Pinpoint the cell where the given text exists, returning its (x, y) midpoint coordinate. 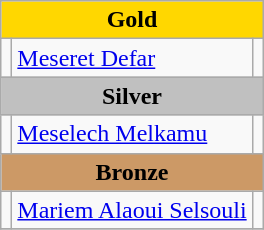
Meseret Defar (132, 58)
Mariem Alaoui Selsouli (132, 210)
Meselech Melkamu (132, 134)
Silver (132, 96)
Bronze (132, 172)
Gold (132, 20)
